Return [x, y] of the center of cell containing provided text 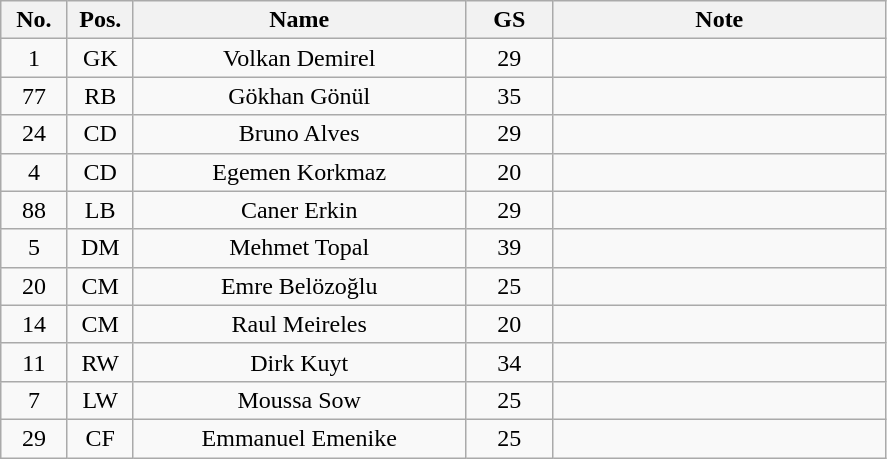
1 [34, 58]
35 [509, 96]
34 [509, 362]
RB [100, 96]
7 [34, 400]
CF [100, 438]
Gökhan Gönül [299, 96]
88 [34, 210]
Name [299, 20]
DM [100, 248]
RW [100, 362]
Note [719, 20]
Volkan Demirel [299, 58]
Bruno Alves [299, 134]
Dirk Kuyt [299, 362]
LW [100, 400]
5 [34, 248]
GS [509, 20]
LB [100, 210]
No. [34, 20]
Moussa Sow [299, 400]
Pos. [100, 20]
4 [34, 172]
Caner Erkin [299, 210]
39 [509, 248]
GK [100, 58]
Mehmet Topal [299, 248]
Raul Meireles [299, 324]
Egemen Korkmaz [299, 172]
14 [34, 324]
77 [34, 96]
Emmanuel Emenike [299, 438]
Emre Belözoğlu [299, 286]
24 [34, 134]
11 [34, 362]
